Capture the cell that displays the provided text and extract its (X, Y) central coordinate. 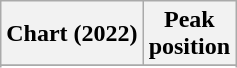
Peakposition (189, 34)
Chart (2022) (72, 34)
